Extract the (X, Y) coordinate from the center of the cell holding the provided text.  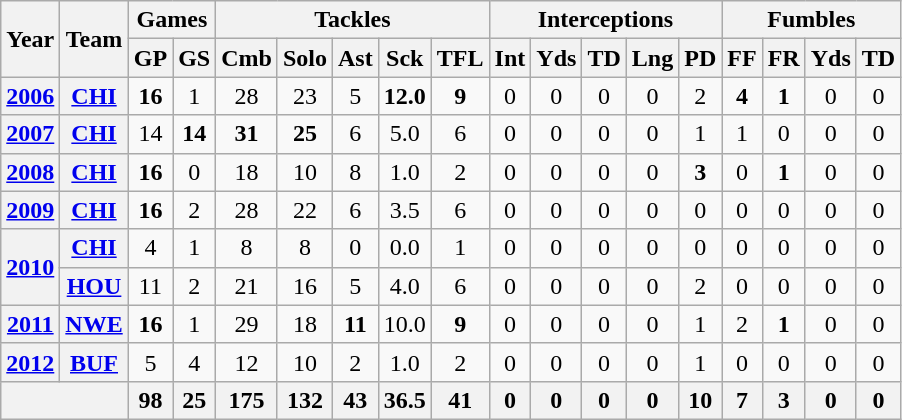
BUF (94, 362)
Team (94, 39)
12.0 (404, 96)
43 (356, 400)
4.0 (404, 286)
Games (172, 20)
FF (742, 58)
Sck (404, 58)
7 (742, 400)
Lng (652, 58)
132 (304, 400)
2011 (30, 324)
21 (247, 286)
2010 (30, 267)
175 (247, 400)
HOU (94, 286)
31 (247, 134)
GS (194, 58)
Int (510, 58)
0.0 (404, 248)
GP (150, 58)
22 (304, 210)
FR (784, 58)
Interceptions (606, 20)
23 (304, 96)
Year (30, 39)
10.0 (404, 324)
Solo (304, 58)
PD (700, 58)
2006 (30, 96)
29 (247, 324)
98 (150, 400)
2009 (30, 210)
2012 (30, 362)
Ast (356, 58)
36.5 (404, 400)
Tackles (352, 20)
2007 (30, 134)
2008 (30, 172)
3.5 (404, 210)
41 (460, 400)
TFL (460, 58)
NWE (94, 324)
12 (247, 362)
5.0 (404, 134)
Cmb (247, 58)
Fumbles (812, 20)
